Locate the cell with the specified text and output its [X, Y] center coordinate. 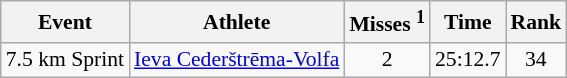
25:12.7 [468, 60]
Misses 1 [387, 22]
Time [468, 22]
7.5 km Sprint [65, 60]
2 [387, 60]
Rank [536, 22]
Ieva Cederštrēma-Volfa [236, 60]
34 [536, 60]
Event [65, 22]
Athlete [236, 22]
